From the cell containing the given text, extract its center point as [X, Y] coordinate. 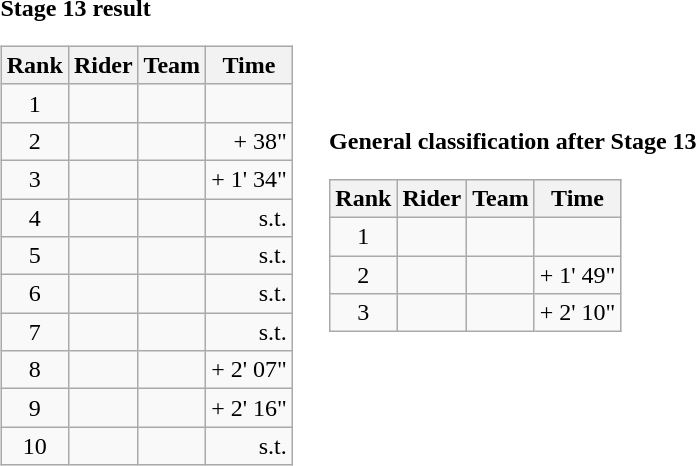
+ 1' 49" [578, 275]
5 [34, 256]
7 [34, 332]
10 [34, 446]
+ 1' 34" [250, 179]
8 [34, 370]
6 [34, 294]
+ 2' 07" [250, 370]
4 [34, 217]
+ 2' 16" [250, 408]
+ 2' 10" [578, 313]
9 [34, 408]
+ 38" [250, 141]
